Locate the cell with the specified text and output its (X, Y) center coordinate. 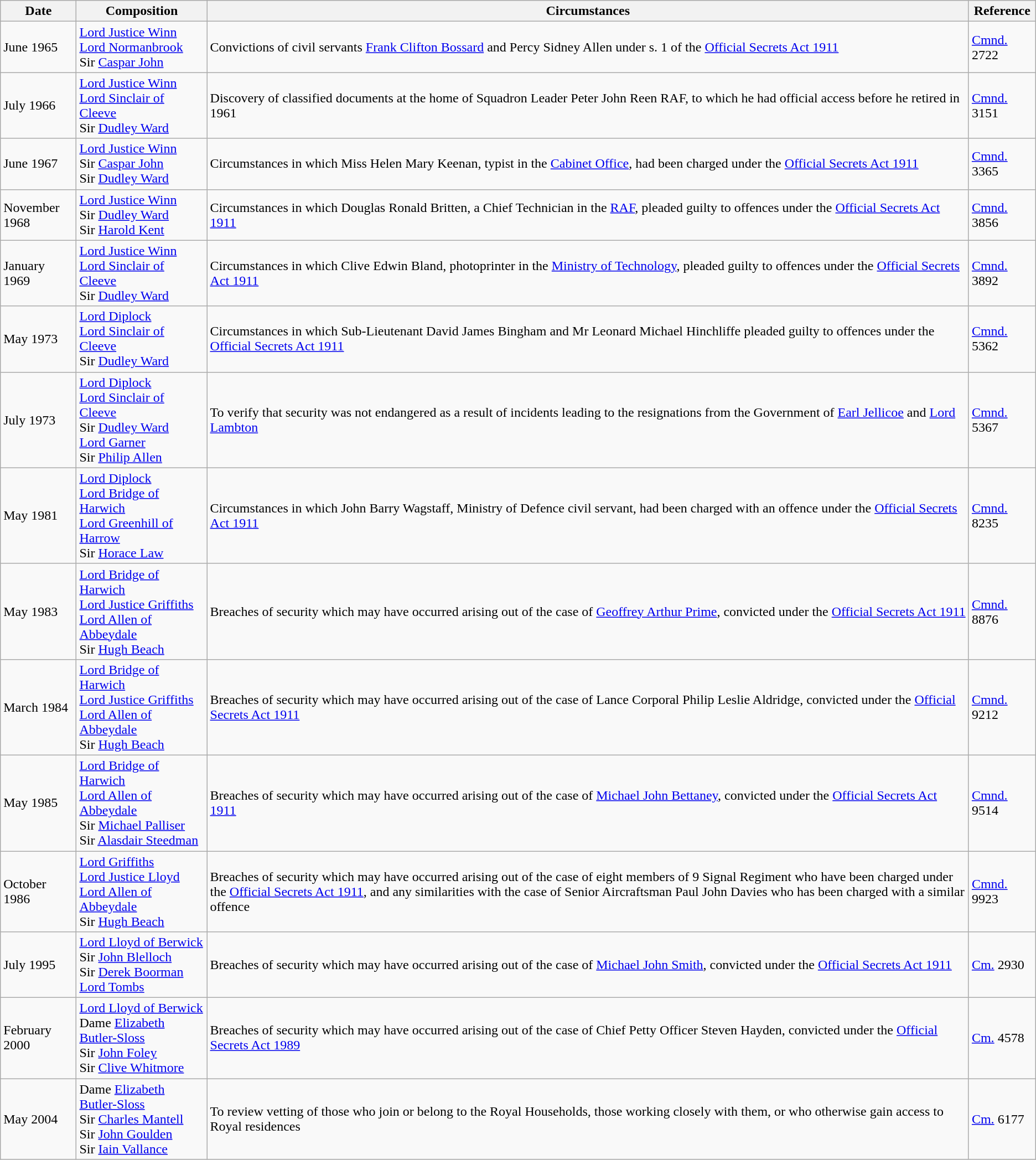
May 1973 (39, 339)
February 2000 (39, 1038)
Lord Lloyd of BerwickSir John BlellochSir Derek BoormanLord Tombs (142, 965)
Dame Elizabeth Butler-SlossSir Charles MantellSir John GouldenSir Iain Vallance (142, 1119)
July 1995 (39, 965)
Cmnd. 9923 (1002, 892)
Circumstances in which Miss Helen Mary Keenan, typist in the Cabinet Office, had been charged under the Official Secrets Act 1911 (588, 164)
Lord DiplockLord Bridge of HarwichLord Greenhill of HarrowSir Horace Law (142, 516)
Cmnd. 5367 (1002, 420)
May 2004 (39, 1119)
May 1981 (39, 516)
Cmnd. 9212 (1002, 707)
Circumstances (588, 11)
Breaches of security which may have occurred arising out of the case of Michael John Bettaney, convicted under the Official Secrets Act 1911 (588, 802)
Cmnd. 9514 (1002, 802)
Lord DiplockLord Sinclair of CleeveSir Dudley Ward (142, 339)
Date (39, 11)
Lord Bridge of HarwichLord Allen of AbbeydaleSir Michael PalliserSir Alasdair Steedman (142, 802)
June 1967 (39, 164)
Cmnd. 3151 (1002, 105)
Circumstances in which Clive Edwin Bland, photoprinter in the Ministry of Technology, pleaded guilty to offences under the Official Secrets Act 1911 (588, 273)
March 1984 (39, 707)
Circumstances in which John Barry Wagstaff, Ministry of Defence civil servant, had been charged with an offence under the Official Secrets Act 1911 (588, 516)
Convictions of civil servants Frank Clifton Bossard and Percy Sidney Allen under s. 1 of the Official Secrets Act 1911 (588, 47)
Breaches of security which may have occurred arising out of the case of Michael John Smith, convicted under the Official Secrets Act 1911 (588, 965)
May 1985 (39, 802)
Lord DiplockLord Sinclair of CleeveSir Dudley WardLord GarnerSir Philip Allen (142, 420)
July 1966 (39, 105)
October 1986 (39, 892)
To verify that security was not endangered as a result of incidents leading to the resignations from the Government of Earl Jellicoe and Lord Lambton (588, 420)
Cm. 4578 (1002, 1038)
Cmnd. 8235 (1002, 516)
Cmnd. 8876 (1002, 611)
Lord Justice WinnSir Caspar JohnSir Dudley Ward (142, 164)
Cmnd. 5362 (1002, 339)
Reference (1002, 11)
Lord Lloyd of BerwickDame Elizabeth Butler-SlossSir John FoleySir Clive Whitmore (142, 1038)
June 1965 (39, 47)
Cmnd. 2722 (1002, 47)
Lord Justice WinnSir Dudley WardSir Harold Kent (142, 215)
May 1983 (39, 611)
Cmnd. 3892 (1002, 273)
January 1969 (39, 273)
Lord Justice WinnLord NormanbrookSir Caspar John (142, 47)
Lord GriffithsLord Justice LloydLord Allen of AbbeydaleSir Hugh Beach (142, 892)
Cmnd. 3856 (1002, 215)
Circumstances in which Douglas Ronald Britten, a Chief Technician in the RAF, pleaded guilty to offences under the Official Secrets Act 1911 (588, 215)
Cm. 6177 (1002, 1119)
Discovery of classified documents at the home of Squadron Leader Peter John Reen RAF, to which he had official access before he retired in 1961 (588, 105)
Cm. 2930 (1002, 965)
Cmnd. 3365 (1002, 164)
July 1973 (39, 420)
November 1968 (39, 215)
Composition (142, 11)
Breaches of security which may have occurred arising out of the case of Geoffrey Arthur Prime, convicted under the Official Secrets Act 1911 (588, 611)
